From the cell containing the given text, extract its center point as [x, y] coordinate. 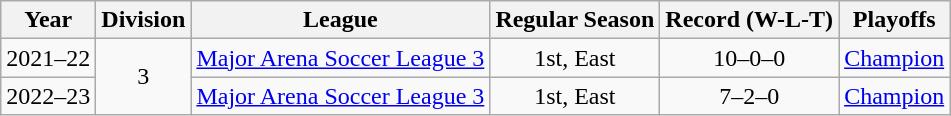
2021–22 [48, 58]
10–0–0 [750, 58]
Playoffs [894, 20]
Division [144, 20]
League [340, 20]
Record (W-L-T) [750, 20]
7–2–0 [750, 96]
3 [144, 77]
Year [48, 20]
2022–23 [48, 96]
Regular Season [575, 20]
